Return the [x, y] coordinate for the center point of the cell that contains the specified text.  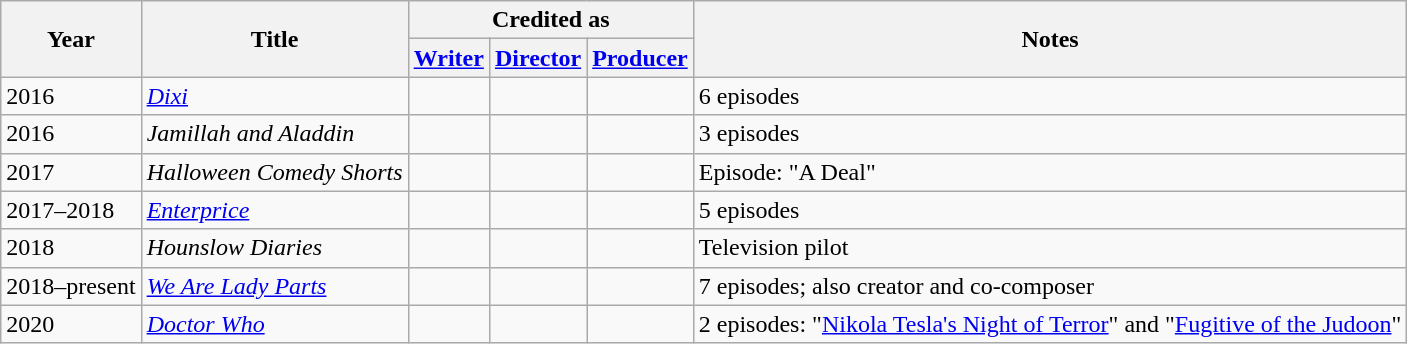
2020 [71, 324]
2018 [71, 248]
Producer [640, 58]
3 episodes [1050, 134]
Title [274, 39]
Writer [448, 58]
Doctor Who [274, 324]
7 episodes; also creator and co-composer [1050, 286]
Television pilot [1050, 248]
Credited as [550, 20]
Year [71, 39]
Hounslow Diaries [274, 248]
2018–present [71, 286]
2017 [71, 172]
Director [538, 58]
Halloween Comedy Shorts [274, 172]
6 episodes [1050, 96]
2017–2018 [71, 210]
Notes [1050, 39]
Episode: "A Deal" [1050, 172]
Enterprice [274, 210]
Dixi [274, 96]
5 episodes [1050, 210]
Jamillah and Aladdin [274, 134]
2 episodes: "Nikola Tesla's Night of Terror" and "Fugitive of the Judoon" [1050, 324]
We Are Lady Parts [274, 286]
